Return (x, y) of the center of cell containing provided text 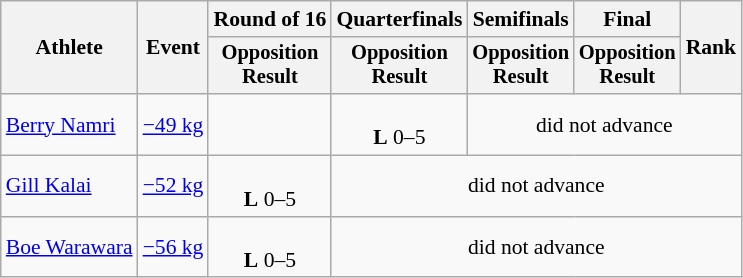
Quarterfinals (399, 19)
Semifinals (520, 19)
Final (628, 19)
Event (174, 48)
Athlete (70, 48)
Round of 16 (270, 19)
−49 kg (174, 124)
Boe Warawara (70, 248)
Gill Kalai (70, 186)
Rank (712, 48)
−56 kg (174, 248)
−52 kg (174, 186)
Berry Namri (70, 124)
